Pinpoint the cell where the given text exists, returning its [x, y] midpoint coordinate. 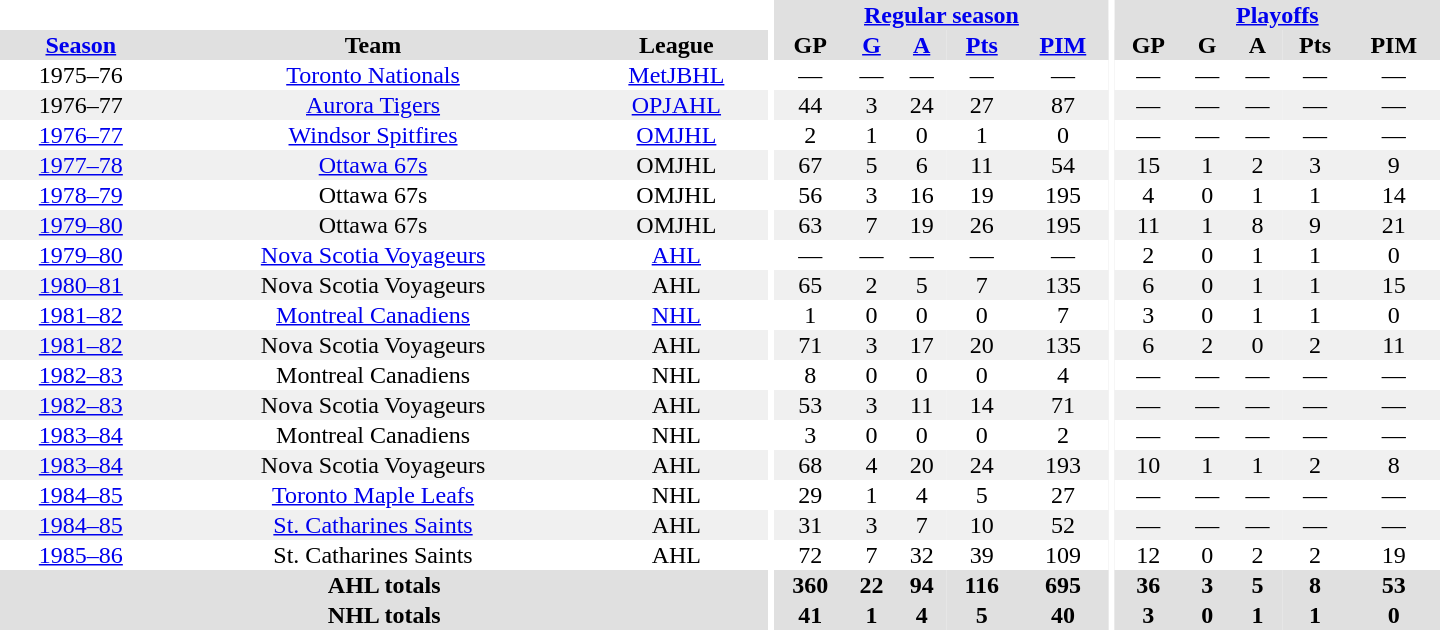
32 [922, 555]
17 [922, 345]
Season [81, 45]
Windsor Spitfires [374, 135]
Toronto Nationals [374, 75]
Regular season [942, 15]
36 [1149, 585]
109 [1063, 555]
OPJAHL [676, 105]
40 [1063, 615]
1985–86 [81, 555]
56 [810, 195]
16 [922, 195]
94 [922, 585]
72 [810, 555]
NHL totals [384, 615]
54 [1063, 165]
League [676, 45]
1975–76 [81, 75]
Team [374, 45]
12 [1149, 555]
1978–79 [81, 195]
87 [1063, 105]
AHL totals [384, 585]
68 [810, 465]
Aurora Tigers [374, 105]
31 [810, 525]
193 [1063, 465]
695 [1063, 585]
1977–78 [81, 165]
63 [810, 225]
41 [810, 615]
1980–81 [81, 285]
39 [982, 555]
Playoffs [1278, 15]
26 [982, 225]
116 [982, 585]
Toronto Maple Leafs [374, 495]
21 [1394, 225]
MetJBHL [676, 75]
65 [810, 285]
52 [1063, 525]
67 [810, 165]
44 [810, 105]
360 [810, 585]
22 [871, 585]
29 [810, 495]
